Identify which cell holds the provided text, then report its [X, Y] central coordinate. 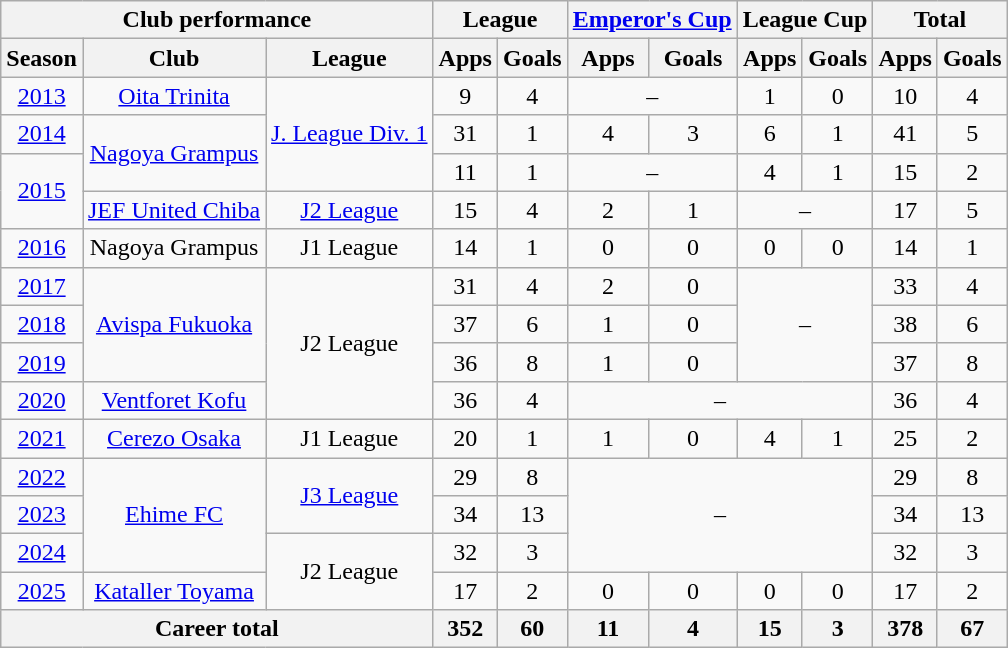
Career total [217, 629]
2024 [42, 553]
Total [940, 20]
9 [465, 96]
352 [465, 629]
2018 [42, 324]
378 [905, 629]
2016 [42, 248]
Ehime FC [174, 515]
Kataller Toyama [174, 591]
2023 [42, 515]
JEF United Chiba [174, 210]
2025 [42, 591]
J. League Div. 1 [350, 134]
2013 [42, 96]
2014 [42, 134]
10 [905, 96]
2017 [42, 286]
Cerezo Osaka [174, 438]
60 [532, 629]
20 [465, 438]
Avispa Fukuoka [174, 324]
2015 [42, 191]
Club [174, 58]
Season [42, 58]
Emperor's Cup [652, 20]
Ventforet Kofu [174, 400]
2020 [42, 400]
League Cup [805, 20]
2021 [42, 438]
33 [905, 286]
2019 [42, 362]
38 [905, 324]
Club performance [217, 20]
67 [972, 629]
25 [905, 438]
41 [905, 134]
Oita Trinita [174, 96]
J3 League [350, 496]
2022 [42, 477]
